Find where the given text appears and provide that cell's center as (X, Y) coordinate. 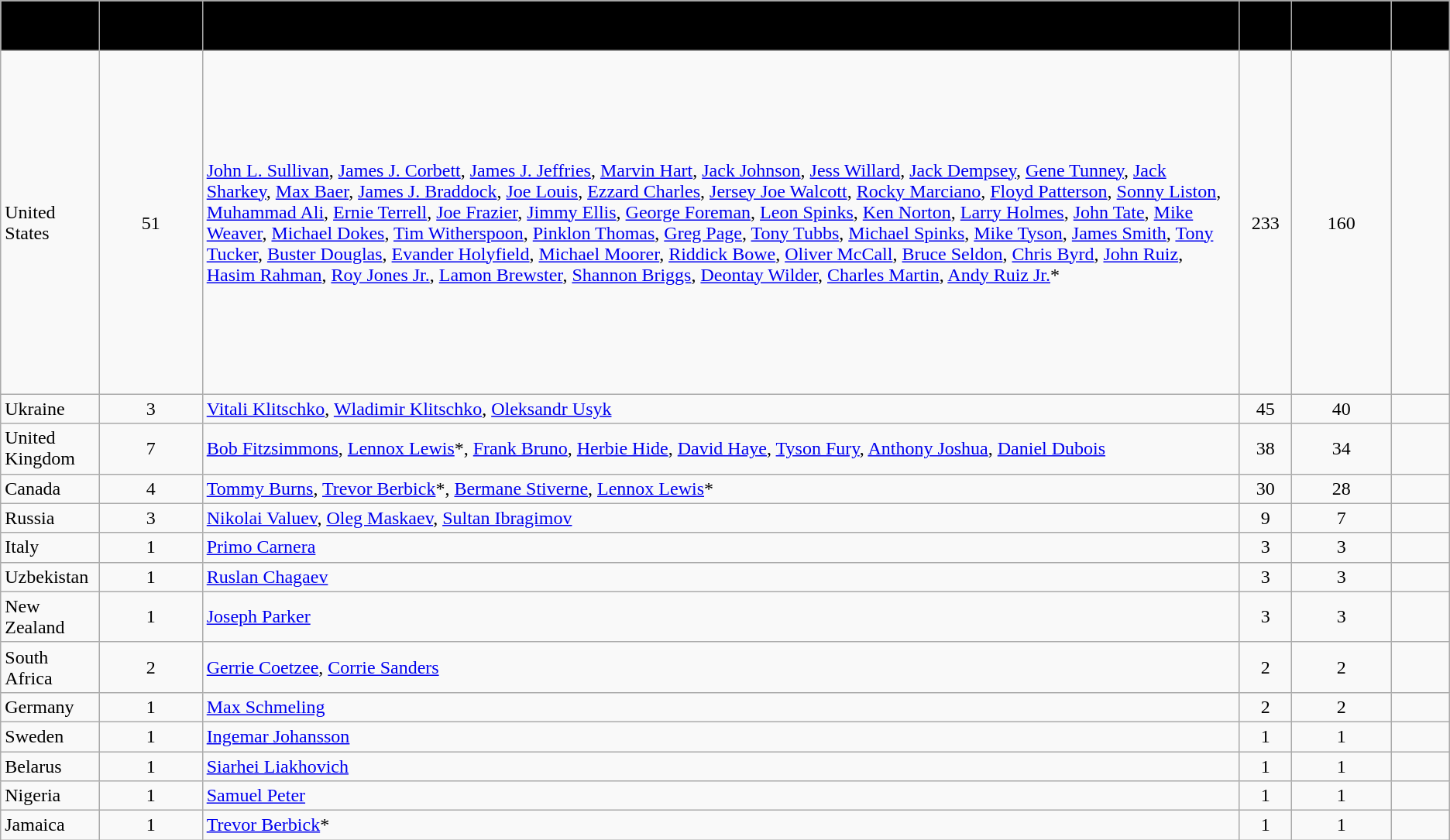
Belarus (50, 766)
45 (1266, 409)
Max Schmeling (720, 707)
9 (1266, 518)
Fights (1421, 26)
Country (50, 26)
Tommy Burns, Trevor Berbick*, Bermane Stiverne, Lennox Lewis* (720, 489)
Samuel Peter (720, 796)
No. of champions (152, 26)
Jamaica (50, 825)
34 (1342, 449)
51 (152, 223)
Boxers by Name (720, 26)
Title wins (1266, 26)
30 (1266, 489)
40 (1342, 409)
Trevor Berbick* (720, 825)
Gerrie Coetzee, Corrie Sanders (720, 667)
233 (1266, 223)
Uzbekistan (50, 577)
Bob Fitzsimmons, Lennox Lewis*, Frank Bruno, Herbie Hide, David Haye, Tyson Fury, Anthony Joshua, Daniel Dubois (720, 449)
28 (1342, 489)
Siarhei Liakhovich (720, 766)
Ukraine (50, 409)
Russia (50, 518)
Sweden (50, 736)
United States (50, 223)
Beaten opponents (1342, 26)
Vitali Klitschko, Wladimir Klitschko, Oleksandr Usyk (720, 409)
United Kingdom (50, 449)
Ingemar Johansson (720, 736)
4 (152, 489)
Italy (50, 547)
160 (1342, 223)
Joseph Parker (720, 616)
Germany (50, 707)
Nigeria (50, 796)
38 (1266, 449)
Primo Carnera (720, 547)
Ruslan Chagaev (720, 577)
South Africa (50, 667)
Nikolai Valuev, Oleg Maskaev, Sultan Ibragimov (720, 518)
Canada (50, 489)
New Zealand (50, 616)
